Output the [x, y] coordinate of the center of the cell containing the given text.  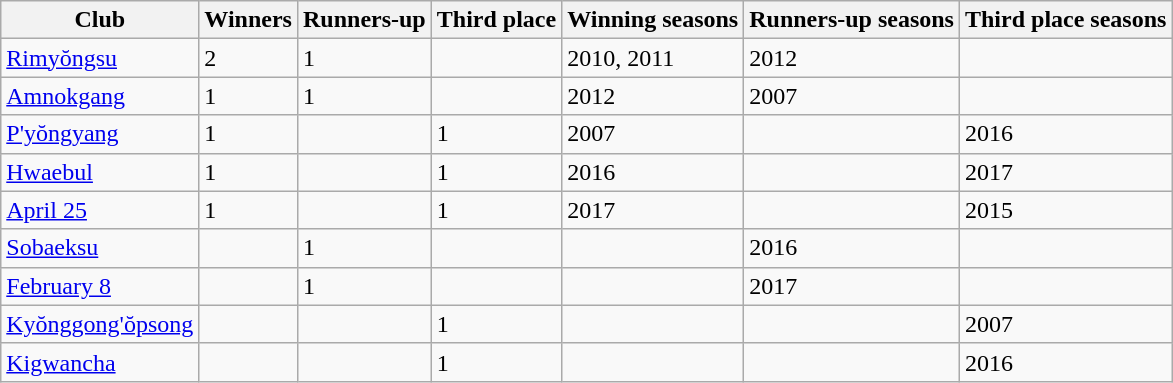
2010, 2011 [653, 58]
April 25 [100, 210]
Third place [496, 20]
Amnokgang [100, 96]
Runners-up seasons [852, 20]
Kigwancha [100, 362]
2 [248, 58]
Winning seasons [653, 20]
Runners-up [364, 20]
P'yŏngyang [100, 134]
Winners [248, 20]
Kyŏnggong'ŏpsong [100, 324]
Third place seasons [1065, 20]
2015 [1065, 210]
Sobaeksu [100, 248]
February 8 [100, 286]
Rimyŏngsu [100, 58]
Club [100, 20]
Hwaebul [100, 172]
